Extract the [X, Y] coordinate from the center of the cell holding the provided text.  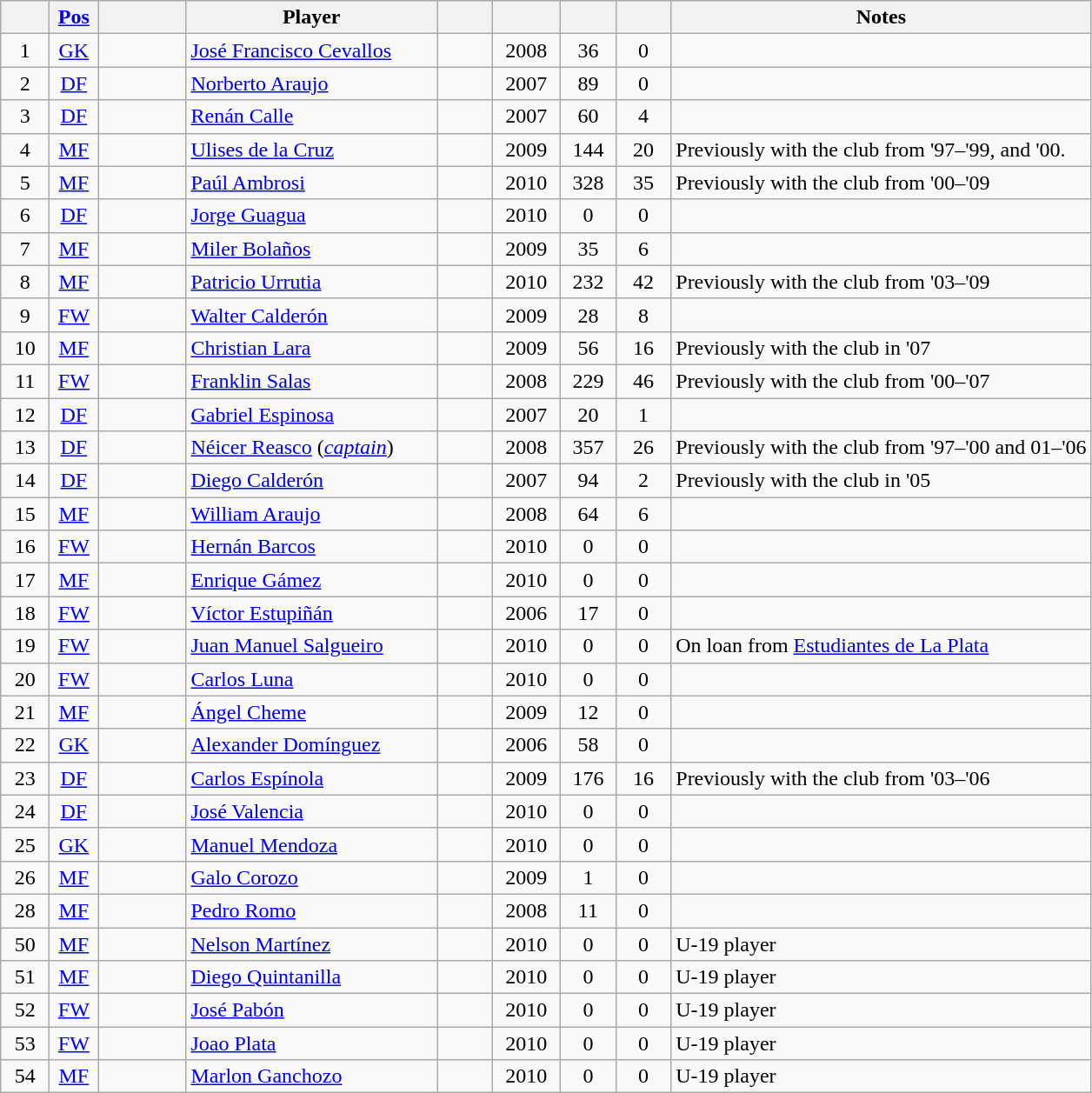
22 [25, 745]
18 [25, 613]
Previously with the club from '00–'09 [882, 183]
89 [589, 83]
Diego Calderón [311, 481]
36 [589, 50]
Previously with the club in '07 [882, 348]
21 [25, 712]
56 [589, 348]
23 [25, 778]
25 [25, 844]
229 [589, 381]
Nelson Martínez [311, 943]
Renán Calle [311, 117]
Joao Plata [311, 1043]
Previously with the club from '00–'07 [882, 381]
José Valencia [311, 811]
60 [589, 117]
357 [589, 448]
3 [25, 117]
Alexander Domínguez [311, 745]
50 [25, 943]
Diego Quintanilla [311, 977]
328 [589, 183]
Previously with the club from '97–'99, and '00. [882, 150]
53 [25, 1043]
Pos [74, 17]
On loan from Estudiantes de La Plata [882, 646]
Miler Bolaños [311, 249]
19 [25, 646]
Ulises de la Cruz [311, 150]
Norberto Araujo [311, 83]
Christian Lara [311, 348]
Hernán Barcos [311, 547]
Gabriel Espinosa [311, 415]
Patricio Urrutia [311, 282]
54 [25, 1076]
24 [25, 811]
176 [589, 778]
Walter Calderón [311, 315]
Ángel Cheme [311, 712]
14 [25, 481]
10 [25, 348]
42 [643, 282]
Marlon Ganchozo [311, 1076]
Franklin Salas [311, 381]
58 [589, 745]
Víctor Estupiñán [311, 613]
Jorge Guagua [311, 216]
Carlos Luna [311, 679]
Paúl Ambrosi [311, 183]
13 [25, 448]
William Araujo [311, 514]
Juan Manuel Salgueiro [311, 646]
Manuel Mendoza [311, 844]
Néicer Reasco (captain) [311, 448]
51 [25, 977]
64 [589, 514]
Pedro Romo [311, 910]
Carlos Espínola [311, 778]
Notes [882, 17]
46 [643, 381]
15 [25, 514]
Previously with the club in '05 [882, 481]
232 [589, 282]
Player [311, 17]
144 [589, 150]
9 [25, 315]
Enrique Gámez [311, 580]
5 [25, 183]
Previously with the club from '03–'09 [882, 282]
José Francisco Cevallos [311, 50]
94 [589, 481]
Galo Corozo [311, 877]
Previously with the club from '03–'06 [882, 778]
Previously with the club from '97–'00 and 01–'06 [882, 448]
52 [25, 1010]
José Pabón [311, 1010]
7 [25, 249]
